Return (X, Y) of the center of cell containing provided text 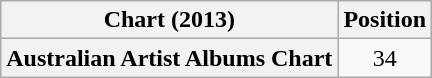
Position (385, 20)
Australian Artist Albums Chart (170, 58)
34 (385, 58)
Chart (2013) (170, 20)
